Capture the cell that displays the provided text and extract its [X, Y] central coordinate. 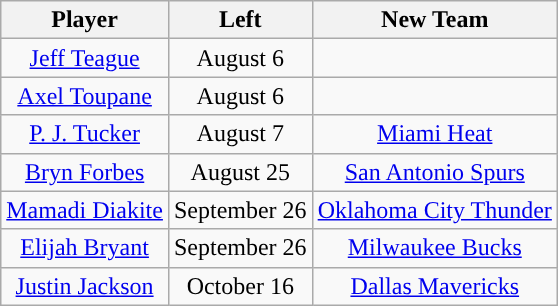
San Antonio Spurs [434, 172]
October 16 [240, 286]
P. J. Tucker [85, 134]
Miami Heat [434, 134]
Justin Jackson [85, 286]
Bryn Forbes [85, 172]
Elijah Bryant [85, 248]
Axel Toupane [85, 96]
Milwaukee Bucks [434, 248]
New Team [434, 20]
August 25 [240, 172]
Player [85, 20]
Mamadi Diakite [85, 210]
Oklahoma City Thunder [434, 210]
August 7 [240, 134]
Dallas Mavericks [434, 286]
Jeff Teague [85, 58]
Left [240, 20]
